Determine the (X, Y) coordinate at the center of the cell enclosing the given text.  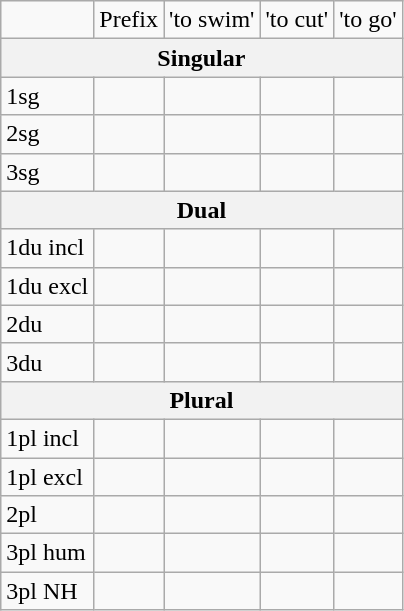
1du incl (48, 248)
3sg (48, 172)
3du (48, 362)
'to go' (368, 20)
Prefix (129, 20)
2pl (48, 515)
'to cut' (297, 20)
Plural (202, 400)
1pl excl (48, 477)
1du excl (48, 286)
2sg (48, 134)
2du (48, 324)
'to swim' (212, 20)
3pl NH (48, 591)
1pl incl (48, 438)
1sg (48, 96)
Singular (202, 58)
3pl hum (48, 553)
Dual (202, 210)
